Determine the (x, y) coordinate at the center of the cell enclosing the given text.  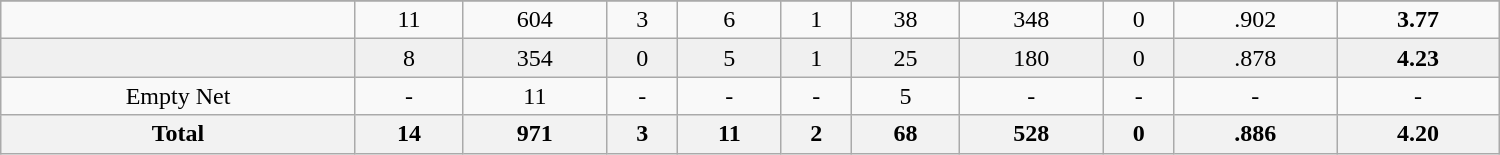
.902 (1256, 20)
354 (535, 58)
4.20 (1418, 134)
38 (906, 20)
Total (178, 134)
.886 (1256, 134)
2 (816, 134)
.878 (1256, 58)
3.77 (1418, 20)
14 (408, 134)
68 (906, 134)
6 (730, 20)
528 (1031, 134)
25 (906, 58)
971 (535, 134)
4.23 (1418, 58)
348 (1031, 20)
604 (535, 20)
180 (1031, 58)
Empty Net (178, 96)
8 (408, 58)
